Capture the cell that displays the provided text and extract its [X, Y] central coordinate. 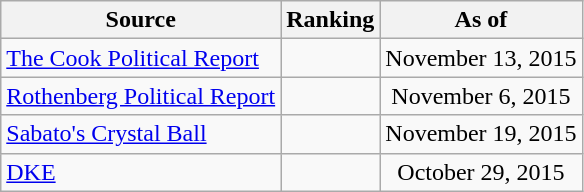
November 13, 2015 [481, 58]
November 19, 2015 [481, 134]
Source [141, 20]
November 6, 2015 [481, 96]
The Cook Political Report [141, 58]
As of [481, 20]
Sabato's Crystal Ball [141, 134]
Rothenberg Political Report [141, 96]
October 29, 2015 [481, 172]
DKE [141, 172]
Ranking [330, 20]
